Return [x, y] of the center of cell containing provided text 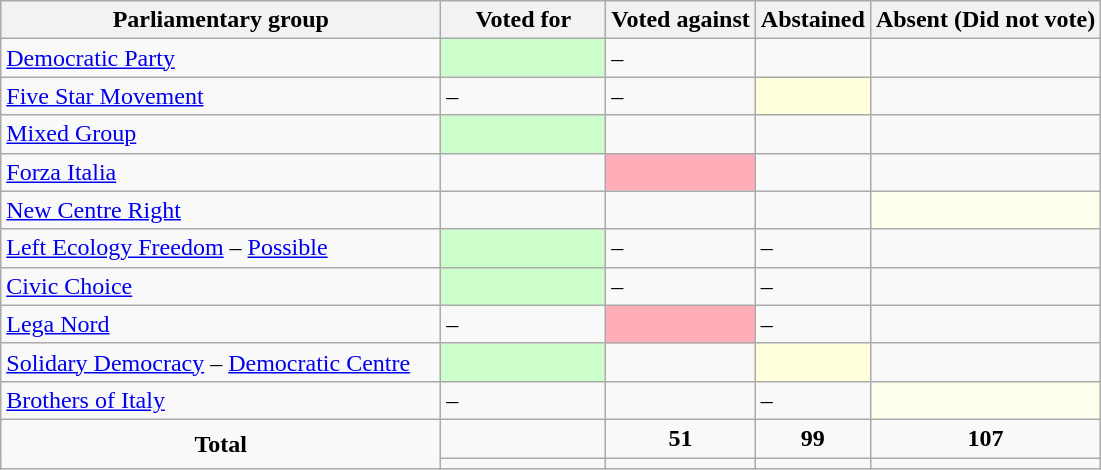
New Centre Right [221, 210]
Mixed Group [221, 134]
Absent (Did not vote) [985, 20]
Five Star Movement [221, 96]
Civic Choice [221, 286]
Total [221, 444]
107 [985, 438]
Left Ecology Freedom – Possible [221, 248]
Voted for [524, 20]
51 [681, 438]
Democratic Party [221, 58]
Solidary Democracy – Democratic Centre [221, 362]
Abstained [812, 20]
Brothers of Italy [221, 400]
Lega Nord [221, 324]
Voted against [681, 20]
Parliamentary group [221, 20]
99 [812, 438]
Forza Italia [221, 172]
